Find where the given text appears and provide that cell's center as [x, y] coordinate. 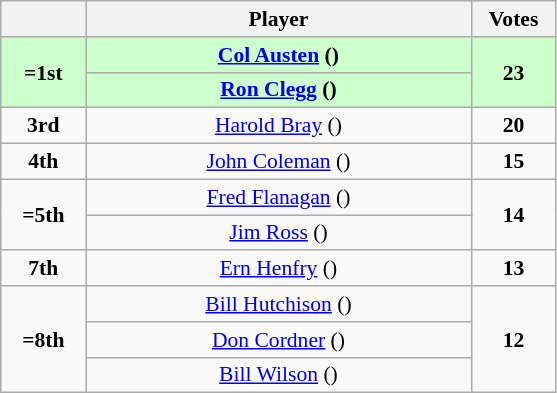
3rd [44, 126]
Bill Hutchison () [278, 304]
=8th [44, 340]
John Coleman () [278, 162]
12 [514, 340]
4th [44, 162]
23 [514, 72]
15 [514, 162]
Ron Clegg () [278, 90]
Bill Wilson () [278, 375]
Votes [514, 19]
=5th [44, 214]
Harold Bray () [278, 126]
Ern Henfry () [278, 269]
13 [514, 269]
=1st [44, 72]
Player [278, 19]
Col Austen () [278, 55]
7th [44, 269]
Jim Ross () [278, 233]
Don Cordner () [278, 340]
20 [514, 126]
Fred Flanagan () [278, 197]
14 [514, 214]
